Extract the (x, y) coordinate from the center of the cell holding the provided text.  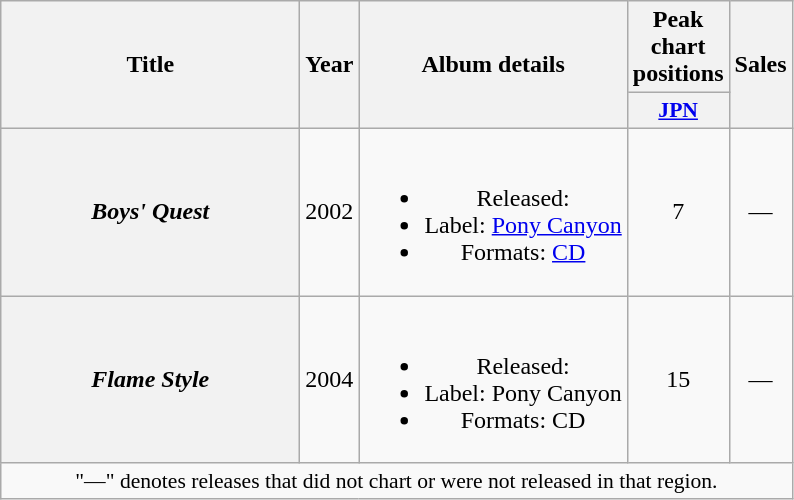
7 (678, 212)
Sales (760, 65)
JPN (678, 111)
"—" denotes releases that did not chart or were not released in that region. (396, 481)
Flame Style (150, 380)
Year (330, 65)
Album details (493, 65)
Title (150, 65)
15 (678, 380)
2002 (330, 212)
Boys' Quest (150, 212)
Peak chart positions (678, 47)
2004 (330, 380)
